Provide the [X, Y] coordinate of the cell's center where the given text is located.  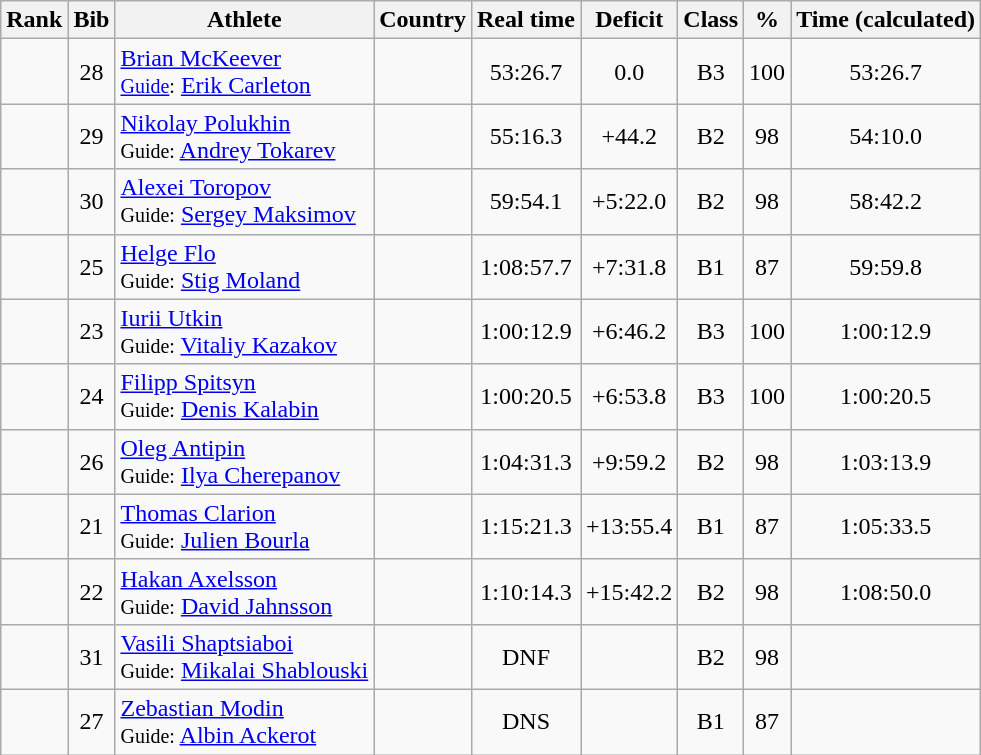
1:10:14.3 [526, 592]
+44.2 [630, 136]
55:16.3 [526, 136]
Zebastian ModinGuide: Albin Ackerot [244, 722]
Oleg AntipinGuide: Ilya Cherepanov [244, 462]
1:15:21.3 [526, 526]
+6:53.8 [630, 396]
24 [92, 396]
Filipp SpitsynGuide: Denis Kalabin [244, 396]
1:05:33.5 [886, 526]
Real time [526, 20]
DNS [526, 722]
Helge FloGuide: Stig Moland [244, 266]
+6:46.2 [630, 332]
+7:31.8 [630, 266]
Thomas ClarionGuide: Julien Bourla [244, 526]
+9:59.2 [630, 462]
21 [92, 526]
Vasili ShaptsiaboiGuide: Mikalai Shablouski [244, 656]
27 [92, 722]
58:42.2 [886, 202]
Time (calculated) [886, 20]
+13:55.4 [630, 526]
30 [92, 202]
+5:22.0 [630, 202]
1:08:50.0 [886, 592]
Alexei ToropovGuide: Sergey Maksimov [244, 202]
29 [92, 136]
26 [92, 462]
Hakan AxelssonGuide: David Jahnsson [244, 592]
1:03:13.9 [886, 462]
28 [92, 72]
31 [92, 656]
25 [92, 266]
Country [423, 20]
Class [711, 20]
+15:42.2 [630, 592]
54:10.0 [886, 136]
23 [92, 332]
Rank [34, 20]
1:08:57.7 [526, 266]
Athlete [244, 20]
Nikolay PolukhinGuide: Andrey Tokarev [244, 136]
Brian McKeeverGuide: Erik Carleton [244, 72]
Deficit [630, 20]
Iurii UtkinGuide: Vitaliy Kazakov [244, 332]
59:59.8 [886, 266]
1:04:31.3 [526, 462]
0.0 [630, 72]
Bib [92, 20]
59:54.1 [526, 202]
DNF [526, 656]
22 [92, 592]
% [768, 20]
